Locate the cell with the specified text and output its [X, Y] center coordinate. 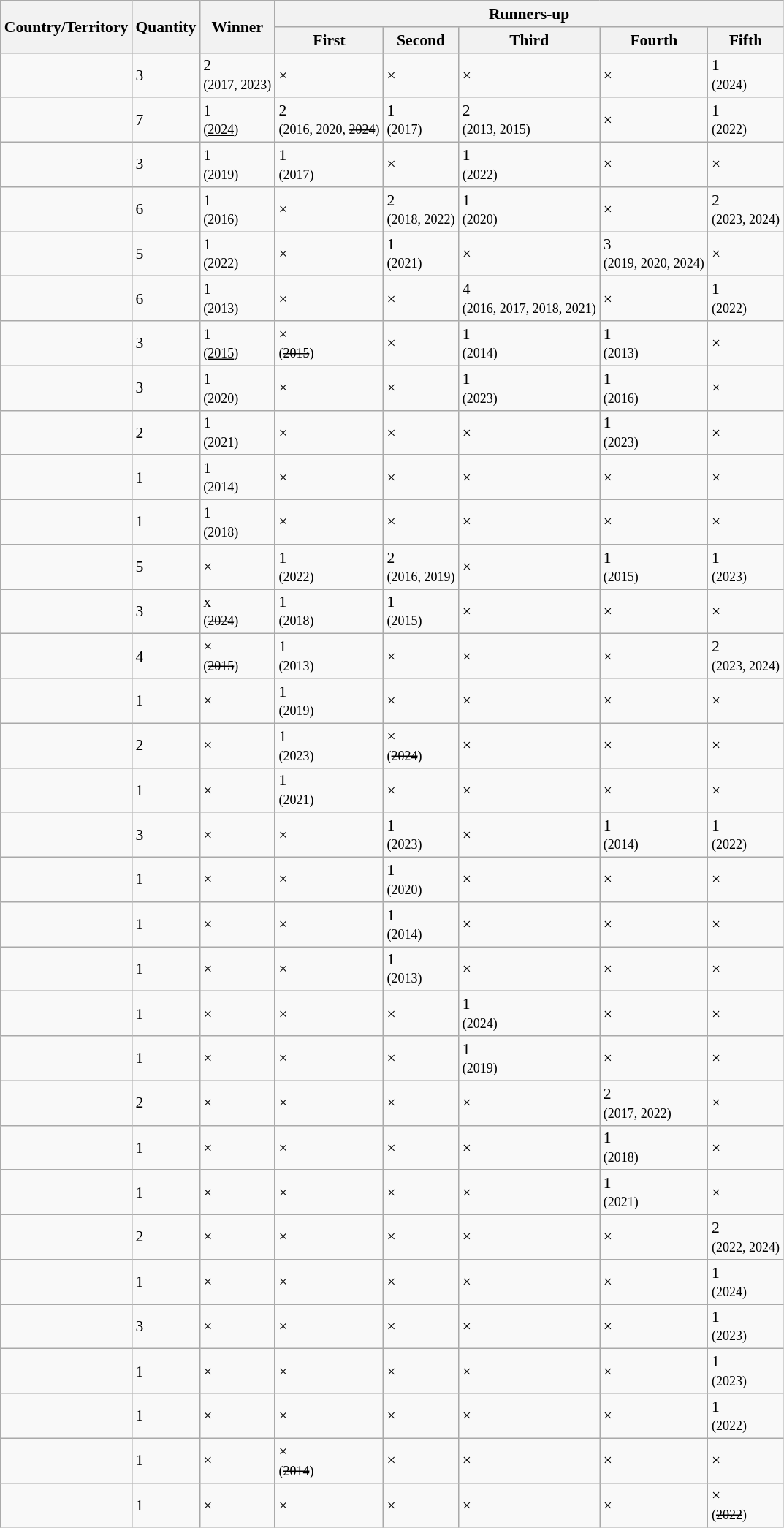
Winner [237, 26]
x(2024) [237, 611]
3(2019, 2020, 2024) [654, 254]
Runners-up [529, 14]
7 [165, 120]
4(2016, 2017, 2018, 2021) [529, 298]
Fourth [654, 40]
Country/Territory [66, 26]
Quantity [165, 26]
Second [421, 40]
First [329, 40]
Third [529, 40]
2(2013, 2015) [529, 120]
2(2018, 2022) [421, 209]
2(2016, 2020, 2024) [329, 120]
×(2022) [745, 1505]
×(2014) [329, 1461]
2(2022, 2024) [745, 1237]
2(2016, 2019) [421, 567]
4 [165, 657]
2(2017, 2022) [654, 1102]
Fifth [745, 40]
×(2024) [421, 746]
2(2017, 2023) [237, 75]
